Determine the (x, y) coordinate at the center of the cell enclosing the given text.  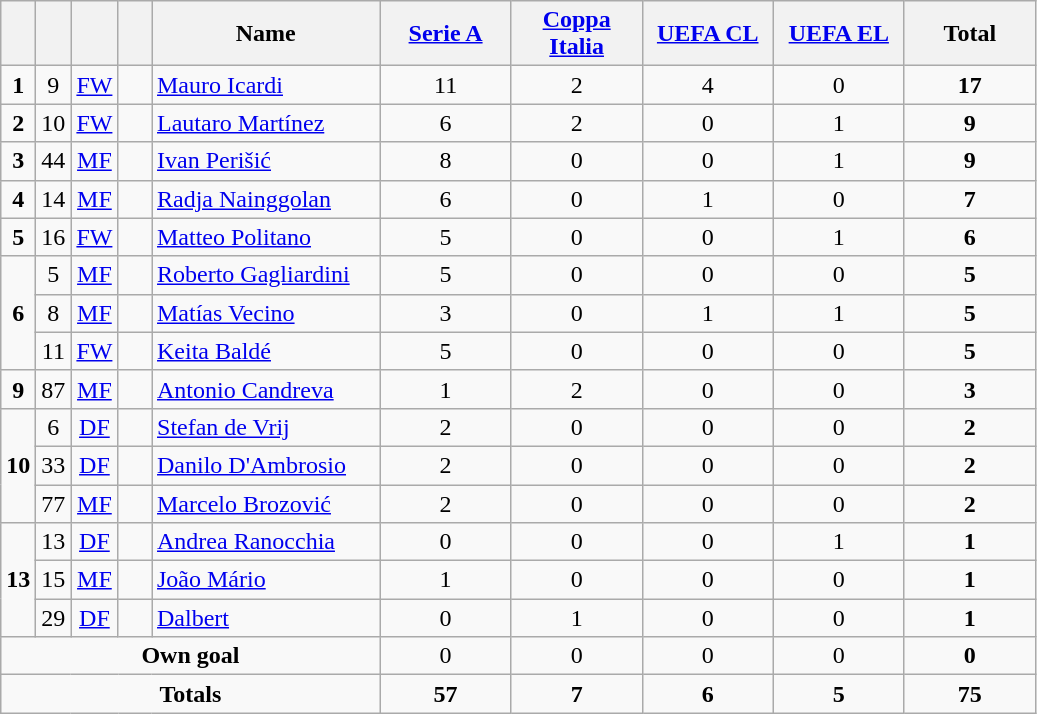
Andrea Ranocchia (266, 542)
Radja Nainggolan (266, 199)
15 (54, 580)
Stefan de Vrij (266, 427)
17 (970, 85)
87 (54, 389)
Ivan Perišić (266, 161)
Mauro Icardi (266, 85)
Matteo Politano (266, 237)
44 (54, 161)
Own goal (190, 656)
75 (970, 694)
Marcelo Brozović (266, 503)
33 (54, 465)
Lautaro Martínez (266, 123)
Dalbert (266, 618)
Antonio Candreva (266, 389)
Keita Baldé (266, 351)
Totals (190, 694)
57 (446, 694)
UEFA CL (708, 34)
14 (54, 199)
77 (54, 503)
Danilo D'Ambrosio (266, 465)
UEFA EL (838, 34)
29 (54, 618)
Total (970, 34)
João Mário (266, 580)
16 (54, 237)
Matías Vecino (266, 313)
Serie A (446, 34)
Roberto Gagliardini (266, 275)
Name (266, 34)
Coppa Italia (576, 34)
